Capture the cell that displays the provided text and extract its (X, Y) central coordinate. 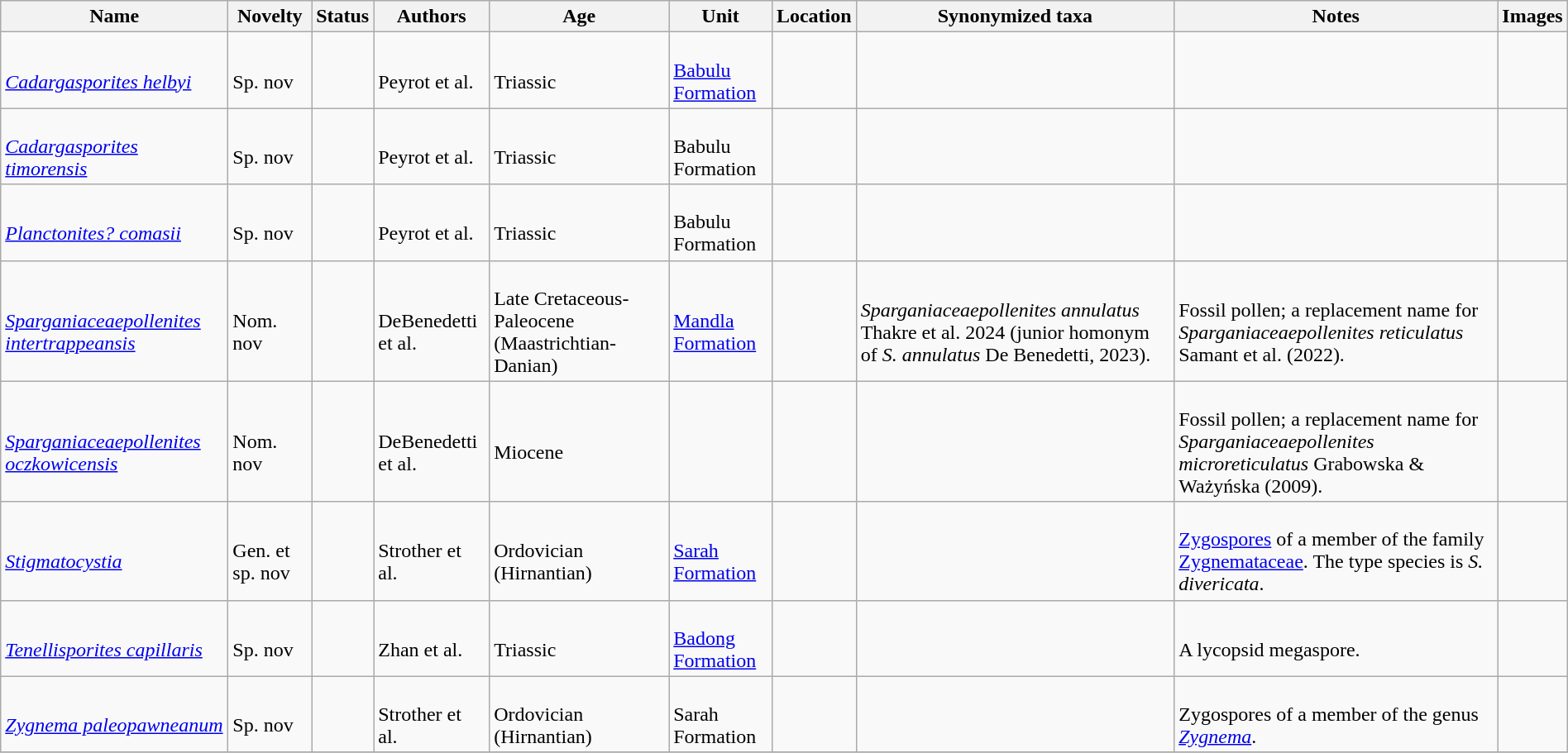
Tenellisporites capillaris (114, 638)
Status (342, 17)
Fossil pollen; a replacement name for Sparganiaceaepollenites microreticulatus Grabowska & Ważyńska (2009). (1336, 441)
Notes (1336, 17)
Zygospores of a member of the family Zygnemataceae. The type species is S. divericata. (1336, 550)
Sparganiaceaepollenites oczkowicensis (114, 441)
Miocene (579, 441)
Sparganiaceaepollenites intertrappeansis (114, 321)
Authors (432, 17)
Cadargasporites timorensis (114, 146)
Sparganiaceaepollenites annulatus Thakre et al. 2024 (junior homonym of S. annulatus De Benedetti, 2023). (1016, 321)
Badong Formation (721, 638)
A lycopsid megaspore. (1336, 638)
Name (114, 17)
Synonymized taxa (1016, 17)
Planctonites? comasii (114, 222)
Zygospores of a member of the genus Zygnema. (1336, 714)
Late Cretaceous-Paleocene (Maastrichtian-Danian) (579, 321)
Fossil pollen; a replacement name for Sparganiaceaepollenites reticulatus Samant et al. (2022). (1336, 321)
Gen. et sp. nov (270, 550)
Stigmatocystia (114, 550)
Novelty (270, 17)
Cadargasporites helbyi (114, 70)
Age (579, 17)
Images (1532, 17)
Zhan et al. (432, 638)
Unit (721, 17)
Location (814, 17)
Zygnema paleopawneanum (114, 714)
Mandla Formation (721, 321)
